Capture the cell that displays the provided text and extract its (X, Y) central coordinate. 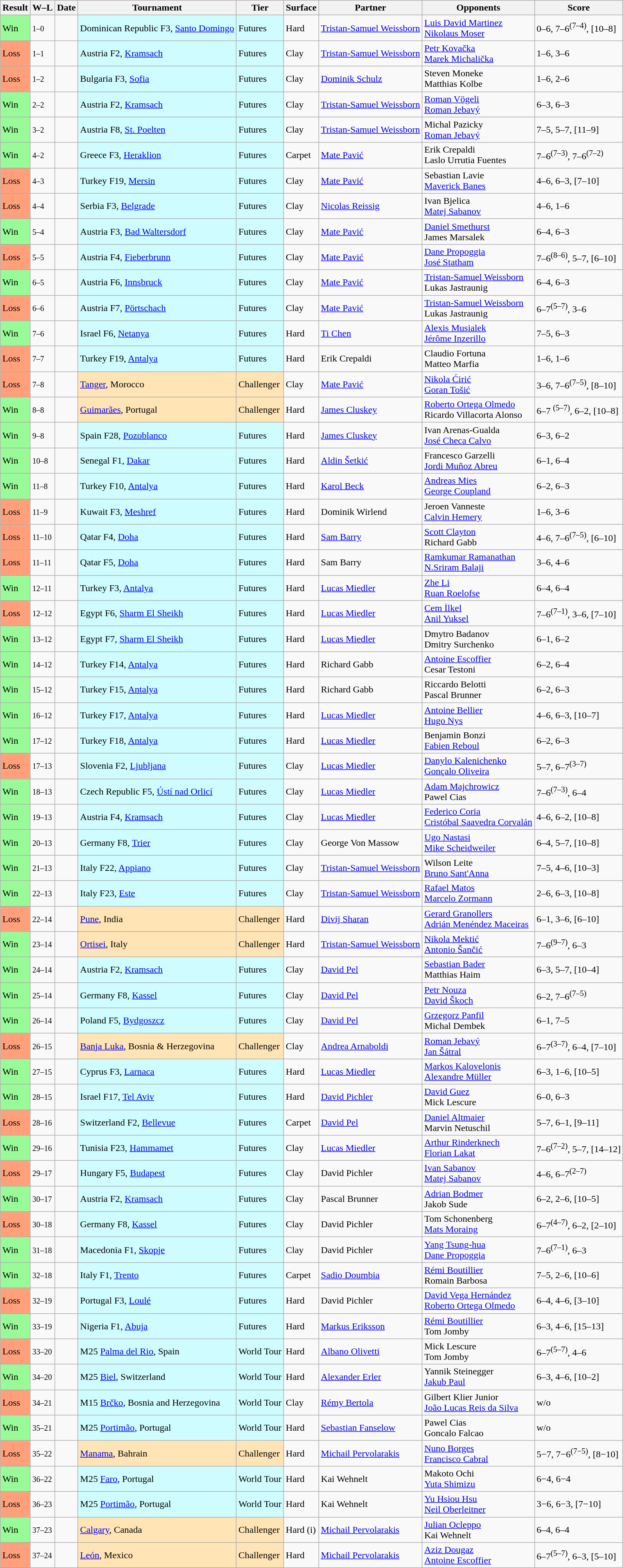
7–7 (42, 359)
4–6, 6–3, [7–10] (578, 181)
6–4, 4–6, [3–10] (578, 1300)
M25 Palma del Rio, Spain (157, 1351)
Macedonia F1, Skopje (157, 1250)
Antoine Bellier Hugo Nys (479, 715)
Dominik Schulz (370, 79)
M15 Brčko, Bosnia and Herzegovina (157, 1402)
4–6, 6–3, [10–7] (578, 715)
6–7(3–7), 6–4, [7–10] (578, 1046)
Alexander Erler (370, 1377)
6–0, 6–3 (578, 1097)
Daniel Altmaier Marvin Netuschil (479, 1122)
W–L (42, 8)
Turkey F17, Antalya (157, 715)
Guimarães, Portugal (157, 410)
Turkey F10, Antalya (157, 486)
6–3, 6–3 (578, 104)
12–11 (42, 588)
7–6(9–7), 6–3 (578, 944)
6–3, 4–6, [15–13] (578, 1326)
6–4, 5–7, [10–8] (578, 843)
Banja Luka, Bosnia & Herzegovina (157, 1046)
Surface (301, 8)
Date (66, 8)
5–4 (42, 232)
4–6, 6–2, [10–8] (578, 817)
Partner (370, 8)
Israel F17, Tel Aviv (157, 1097)
Result (15, 8)
10–8 (42, 461)
11–10 (42, 537)
Spain F28, Pozoblanco (157, 435)
6–7 (5–7), 6–2, [10–8] (578, 410)
Markus Eriksson (370, 1326)
7–6(7–2), 5–7, [14–12] (578, 1148)
7–6 (42, 333)
Turkey F3, Antalya (157, 588)
M25 Biel, Switzerland (157, 1377)
11–9 (42, 512)
Austria F7, Pörtschach (157, 307)
Divij Sharan (370, 919)
3–6, 4–6 (578, 563)
Slovenia F2, Ljubljana (157, 766)
34–20 (42, 1377)
6–2, 7–6(7–5) (578, 995)
Qatar F4, Doha (157, 537)
Roman Jebavý Jan Šátral (479, 1046)
Ortisei, Italy (157, 944)
Andrea Arnaboldi (370, 1046)
Qatar F5, Doha (157, 563)
5−7, 7−6(7−5), [8−10] (578, 1453)
14–12 (42, 664)
Albano Olivetti (370, 1351)
Pascal Brunner (370, 1199)
7–5, 4–6, [10–3] (578, 868)
Michal Pazicky Roman Jebavý (479, 130)
Hard (i) (301, 1530)
22–14 (42, 919)
Luis David Martinez Nikolaus Moser (479, 28)
3–6, 7–6(7–5), [8–10] (578, 384)
6–7(5–7), 3–6 (578, 307)
Gilbert Klier Junior João Lucas Reis da Silva (479, 1402)
Tier (260, 8)
M25 Faro, Portugal (157, 1479)
Rémi Boutillier Tom Jomby (479, 1326)
Turkey F14, Antalya (157, 664)
37–24 (42, 1555)
4–6, 7–6(7–5), [6–10] (578, 537)
Nikola Mektić Antonio Šančić (479, 944)
Federico Coria Cristóbal Saavedra Corvalán (479, 817)
0–6, 7–6(7–4), [10–8] (578, 28)
24–14 (42, 969)
30–18 (42, 1225)
36–23 (42, 1504)
7–5, 2–6, [10–6] (578, 1275)
Erik Crepaldi (370, 359)
Roman Vögeli Roman Jebavý (479, 104)
Grzegorz Panfil Michal Dembek (479, 1020)
Nikola Ćirić Goran Tošić (479, 384)
Daniel Smethurst James Marsalek (479, 232)
Aziz Dougaz Antoine Escoffier (479, 1555)
7–6(7–3), 6–4 (578, 792)
Austria F4, Kramsach (157, 817)
Dominik Wirlend (370, 512)
Francesco Garzelli Jordi Muñoz Abreu (479, 461)
Austria F6, Innsbruck (157, 282)
25–14 (42, 995)
Nicolas Reissig (370, 206)
Turkey F19, Mersin (157, 181)
37–23 (42, 1530)
Adam Majchrowicz Pawel Cias (479, 792)
Hungary F5, Budapest (157, 1174)
28–15 (42, 1097)
Ramkumar Ramanathan N.Sriram Balaji (479, 563)
11–8 (42, 486)
32–18 (42, 1275)
Alexis Musialek Jérôme Inzerillo (479, 333)
8–8 (42, 410)
6–2, 6–4 (578, 664)
5–7, 6–1, [9–11] (578, 1122)
6–1, 6–4 (578, 461)
4–3 (42, 181)
7–6(7–1), 6–3 (578, 1250)
Cyprus F3, Larnaca (157, 1071)
6–1, 7–5 (578, 1020)
Nuno Borges Francisco Cabral (479, 1453)
Austria F8, St. Poelten (157, 130)
Roberto Ortega Olmedo Ricardo Villacorta Alonso (479, 410)
33–20 (42, 1351)
6–7(5–7), 6–3, [5–10] (578, 1555)
Ivan Sabanov Matej Sabanov (479, 1174)
1–6, 1–6 (578, 359)
2–6, 6–3, [10–8] (578, 894)
Greece F3, Heraklion (157, 155)
Rémy Bertola (370, 1402)
6–2, 2–6, [10–5] (578, 1199)
11–11 (42, 563)
22–13 (42, 894)
5–7, 6–7(3–7) (578, 766)
Ti Chen (370, 333)
Yu Hsiou Hsu Neil Oberleitner (479, 1504)
Portugal F3, Loulé (157, 1300)
4–6, 6–7(2–7) (578, 1174)
19–13 (42, 817)
Austria F4, Fieberbrunn (157, 257)
Tanger, Morocco (157, 384)
6–1, 3–6, [6–10] (578, 919)
Steven Moneke Matthias Kolbe (479, 79)
Petr Nouza David Škoch (479, 995)
Yannik Steinegger Jakub Paul (479, 1377)
7–5, 5–7, [11–9] (578, 130)
4–4 (42, 206)
Pune, India (157, 919)
Austria F3, Bad Waltersdorf (157, 232)
4–2 (42, 155)
León, Mexico (157, 1555)
Tom Schonenberg Mats Moraing (479, 1225)
Opponents (479, 8)
Danylo Kalenichenko Gonçalo Oliveira (479, 766)
Tunisia F23, Hammamet (157, 1148)
32–19 (42, 1300)
Egypt F6, Sharm El Sheikh (157, 613)
23–14 (42, 944)
Czech Republic F5, Ústí nad Orlicí (157, 792)
George Von Massow (370, 843)
Benjamin Bonzi Fabien Reboul (479, 741)
Score (578, 8)
Adrian Bodmer Jakob Sude (479, 1199)
Israel F6, Netanya (157, 333)
Makoto Ochi Yuta Shimizu (479, 1479)
Italy F23, Este (157, 894)
Rémi Boutillier Romain Barbosa (479, 1275)
Sebastian Lavie Maverick Banes (479, 181)
31–18 (42, 1250)
Aldin Šetkić (370, 461)
Ugo Nastasi Mike Scheidweiler (479, 843)
7–6(8–6), 5–7, [6–10] (578, 257)
Pawel Cias Goncalo Falcao (479, 1428)
29–17 (42, 1174)
Ivan Bjelica Matej Sabanov (479, 206)
21–13 (42, 868)
6–3, 1–6, [10–5] (578, 1071)
3−6, 6−3, [7−10] (578, 1504)
6–3, 5–7, [10–4] (578, 969)
Serbia F3, Belgrade (157, 206)
7–6(7–1), 3–6, [7–10] (578, 613)
Kuwait F3, Meshref (157, 512)
Yang Tsung-hua Dane Propoggia (479, 1250)
1–2 (42, 79)
33–19 (42, 1326)
Rafael Matos Marcelo Zormann (479, 894)
Turkey F18, Antalya (157, 741)
7–6(7–3), 7–6(7–2) (578, 155)
Sadio Doumbia (370, 1275)
26–15 (42, 1046)
Scott Clayton Richard Gabb (479, 537)
35–22 (42, 1453)
Ivan Arenas-Gualda José Checa Calvo (479, 435)
Poland F5, Bydgoszcz (157, 1020)
Senegal F1, Dakar (157, 461)
12–12 (42, 613)
Egypt F7, Sharm El Sheikh (157, 638)
Bulgaria F3, Sofia (157, 79)
13–12 (42, 638)
Dane Propoggia José Statham (479, 257)
7–8 (42, 384)
Sebastian Bader Matthias Haim (479, 969)
6–7(4–7), 6–2, [2–10] (578, 1225)
Petr Kovačka Marek Michalička (479, 53)
35–21 (42, 1428)
30–17 (42, 1199)
6–7(5–7), 4–6 (578, 1351)
6–3, 4–6, [10–2] (578, 1377)
3–2 (42, 130)
Mick Lescure Tom Jomby (479, 1351)
6–3, 6–2 (578, 435)
28–16 (42, 1122)
Zhe Li Ruan Roelofse (479, 588)
18–13 (42, 792)
1–0 (42, 28)
16–12 (42, 715)
36–22 (42, 1479)
Markos Kalovelonis Alexandre Müller (479, 1071)
9–8 (42, 435)
Riccardo Belotti Pascal Brunner (479, 689)
7–5, 6–3 (578, 333)
6−4, 6−4 (578, 1479)
Calgary, Canada (157, 1530)
David Vega Hernández Roberto Ortega Olmedo (479, 1300)
6–5 (42, 282)
Karol Beck (370, 486)
Dominican Republic F3, Santo Domingo (157, 28)
Tournament (157, 8)
2–2 (42, 104)
5–5 (42, 257)
26–14 (42, 1020)
Gerard Granollers Adrián Menéndez Maceiras (479, 919)
29–16 (42, 1148)
15–12 (42, 689)
1–6, 2–6 (578, 79)
34–21 (42, 1402)
Cem İlkel Anil Yuksel (479, 613)
Italy F22, Appiano (157, 868)
Wilson Leite Bruno Sant'Anna (479, 868)
Nigeria F1, Abuja (157, 1326)
27–15 (42, 1071)
Claudio Fortuna Matteo Marfia (479, 359)
6–6 (42, 307)
Italy F1, Trento (157, 1275)
Turkey F19, Antalya (157, 359)
Erik Crepaldi Laslo Urrutia Fuentes (479, 155)
Julian Ocleppo Kai Wehnelt (479, 1530)
17–12 (42, 741)
Turkey F15, Antalya (157, 689)
Andreas Mies George Coupland (479, 486)
Antoine Escoffier Cesar Testoni (479, 664)
20–13 (42, 843)
Dmytro Badanov Dmitry Surchenko (479, 638)
4–6, 1–6 (578, 206)
Germany F8, Trier (157, 843)
Jeroen Vanneste Calvin Hemery (479, 512)
Manama, Bahrain (157, 1453)
1–1 (42, 53)
Arthur Rinderknech Florian Lakat (479, 1148)
17–13 (42, 766)
David Guez Mick Lescure (479, 1097)
Switzerland F2, Bellevue (157, 1122)
6–1, 6–2 (578, 638)
Sebastian Fanselow (370, 1428)
